Pinpoint the cell where the given text exists, returning its (x, y) midpoint coordinate. 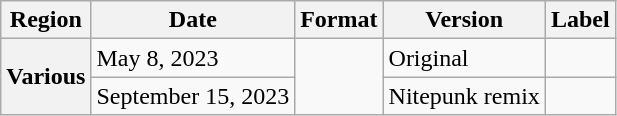
Label (580, 20)
Various (46, 77)
Original (464, 58)
September 15, 2023 (193, 96)
Nitepunk remix (464, 96)
Format (339, 20)
Version (464, 20)
Region (46, 20)
Date (193, 20)
May 8, 2023 (193, 58)
